Locate the cell with the specified text and output its [X, Y] center coordinate. 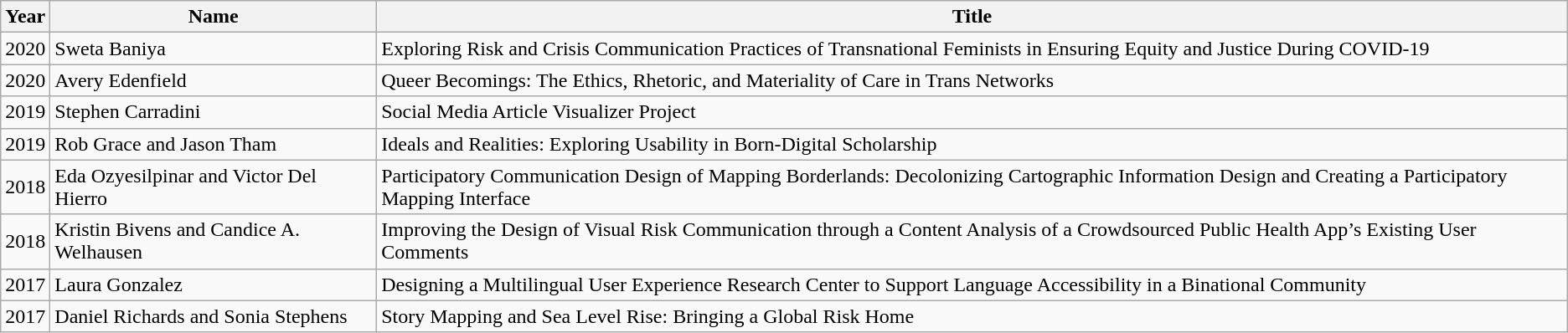
Ideals and Realities: Exploring Usability in Born-Digital Scholarship [972, 144]
Story Mapping and Sea Level Rise: Bringing a Global Risk Home [972, 316]
Laura Gonzalez [214, 284]
Stephen Carradini [214, 112]
Name [214, 17]
Title [972, 17]
Sweta Baniya [214, 49]
Rob Grace and Jason Tham [214, 144]
Kristin Bivens and Candice A. Welhausen [214, 241]
Eda Ozyesilpinar and Victor Del Hierro [214, 187]
Year [25, 17]
Queer Becomings: The Ethics, Rhetoric, and Materiality of Care in Trans Networks [972, 80]
Improving the Design of Visual Risk Communication through a Content Analysis of a Crowdsourced Public Health App’s Existing User Comments [972, 241]
Avery Edenfield [214, 80]
Social Media Article Visualizer Project [972, 112]
Designing a Multilingual User Experience Research Center to Support Language Accessibility in a Binational Community [972, 284]
Exploring Risk and Crisis Communication Practices of Transnational Feminists in Ensuring Equity and Justice During COVID-19 [972, 49]
Daniel Richards and Sonia Stephens [214, 316]
